For the text-containing cell, return its midpoint in [X, Y] coordinate format. 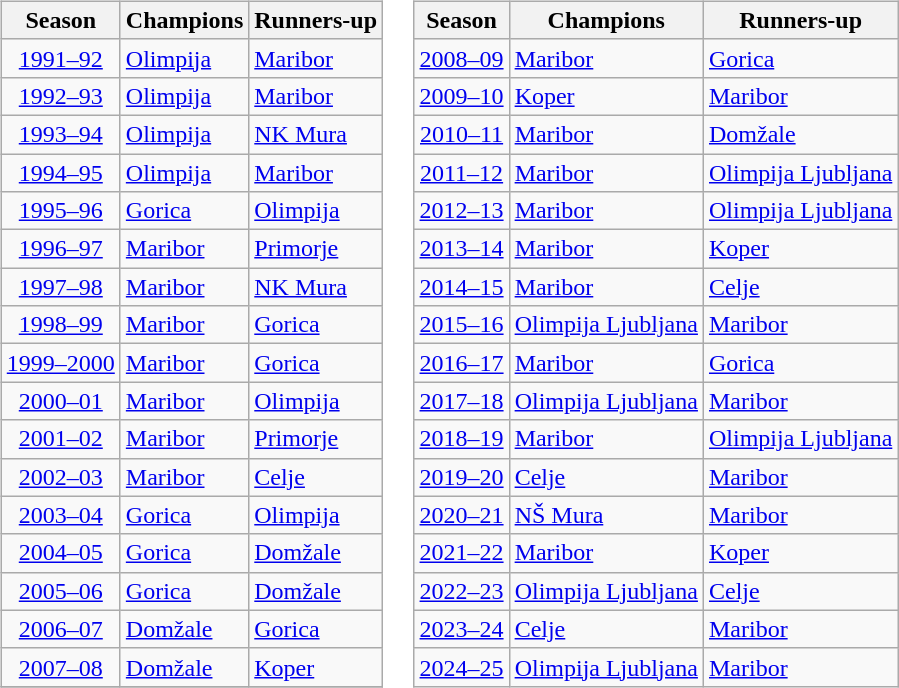
2021–22 [462, 553]
1992–93 [60, 96]
1991–92 [60, 58]
2018–19 [462, 439]
2016–17 [462, 363]
2003–04 [60, 515]
2017–18 [462, 401]
2014–15 [462, 287]
2005–06 [60, 591]
1997–98 [60, 287]
1995–96 [60, 211]
2008–09 [462, 58]
2010–11 [462, 134]
2020–21 [462, 515]
2012–13 [462, 211]
2006–07 [60, 629]
2022–23 [462, 591]
2004–05 [60, 553]
2015–16 [462, 325]
2009–10 [462, 96]
2019–20 [462, 477]
2007–08 [60, 667]
2000–01 [60, 401]
1996–97 [60, 249]
1998–99 [60, 325]
2001–02 [60, 439]
2011–12 [462, 173]
2002–03 [60, 477]
1993–94 [60, 134]
1994–95 [60, 173]
2013–14 [462, 249]
1999–2000 [60, 363]
2024–25 [462, 667]
2023–24 [462, 629]
NŠ Mura [606, 515]
